Provide the (x, y) coordinate of the cell's center where the given text is located.  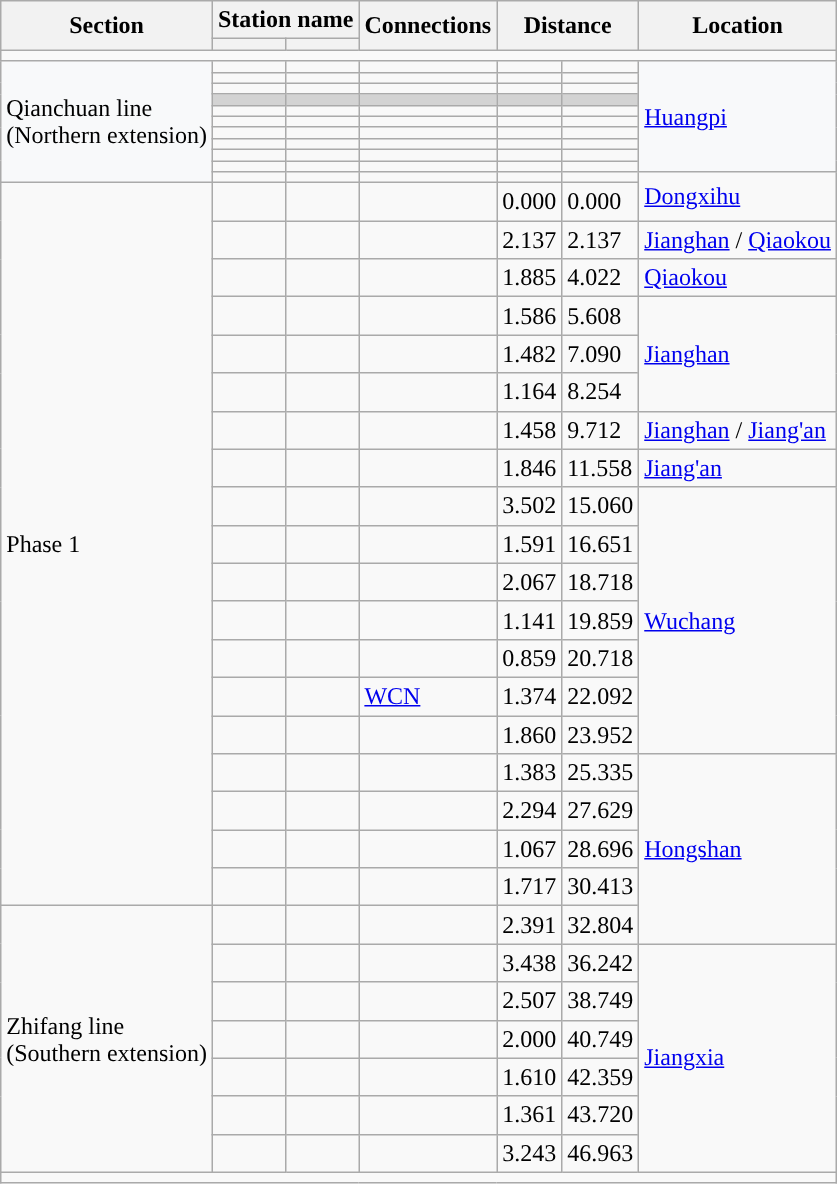
Location (738, 26)
Qiaokou (738, 278)
18.718 (600, 582)
11.558 (600, 468)
2.391 (530, 925)
38.749 (600, 1001)
8.254 (600, 392)
1.383 (530, 773)
28.696 (600, 849)
0.859 (530, 658)
9.712 (600, 430)
Jiang'an (738, 468)
Jianghan / Qiaokou (738, 240)
1.482 (530, 354)
1.885 (530, 278)
16.651 (600, 544)
Connections (428, 26)
1.361 (530, 1115)
Jianghan / Jiang'an (738, 430)
Phase 1 (107, 544)
30.413 (600, 887)
Wuchang (738, 620)
5.608 (600, 316)
4.022 (600, 278)
1.591 (530, 544)
Distance (568, 26)
Station name (285, 20)
Jiangxia (738, 1058)
Jianghan (738, 354)
1.586 (530, 316)
15.060 (600, 506)
27.629 (600, 811)
40.749 (600, 1039)
Zhifang line(Southern extension) (107, 1039)
43.720 (600, 1115)
Section (107, 26)
Hongshan (738, 849)
32.804 (600, 925)
23.952 (600, 735)
1.164 (530, 392)
WCN (428, 696)
22.092 (600, 696)
20.718 (600, 658)
3.243 (530, 1153)
2.294 (530, 811)
1.141 (530, 620)
42.359 (600, 1077)
1.610 (530, 1077)
36.242 (600, 963)
1.846 (530, 468)
1.717 (530, 887)
3.502 (530, 506)
2.000 (530, 1039)
1.860 (530, 735)
2.507 (530, 1001)
7.090 (600, 354)
46.963 (600, 1153)
2.067 (530, 582)
3.438 (530, 963)
1.374 (530, 696)
1.458 (530, 430)
25.335 (600, 773)
Huangpi (738, 116)
Dongxihu (738, 196)
19.859 (600, 620)
Qianchuan line(Northern extension) (107, 122)
1.067 (530, 849)
